Locate the cell with the specified text and output its [X, Y] center coordinate. 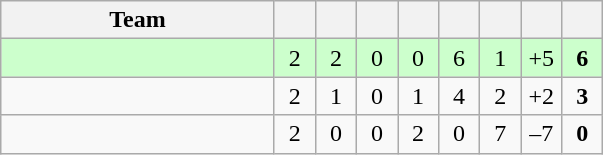
–7 [542, 134]
3 [582, 96]
4 [460, 96]
Team [138, 20]
7 [500, 134]
+2 [542, 96]
+5 [542, 58]
